Return (x, y) of the center of cell containing provided text 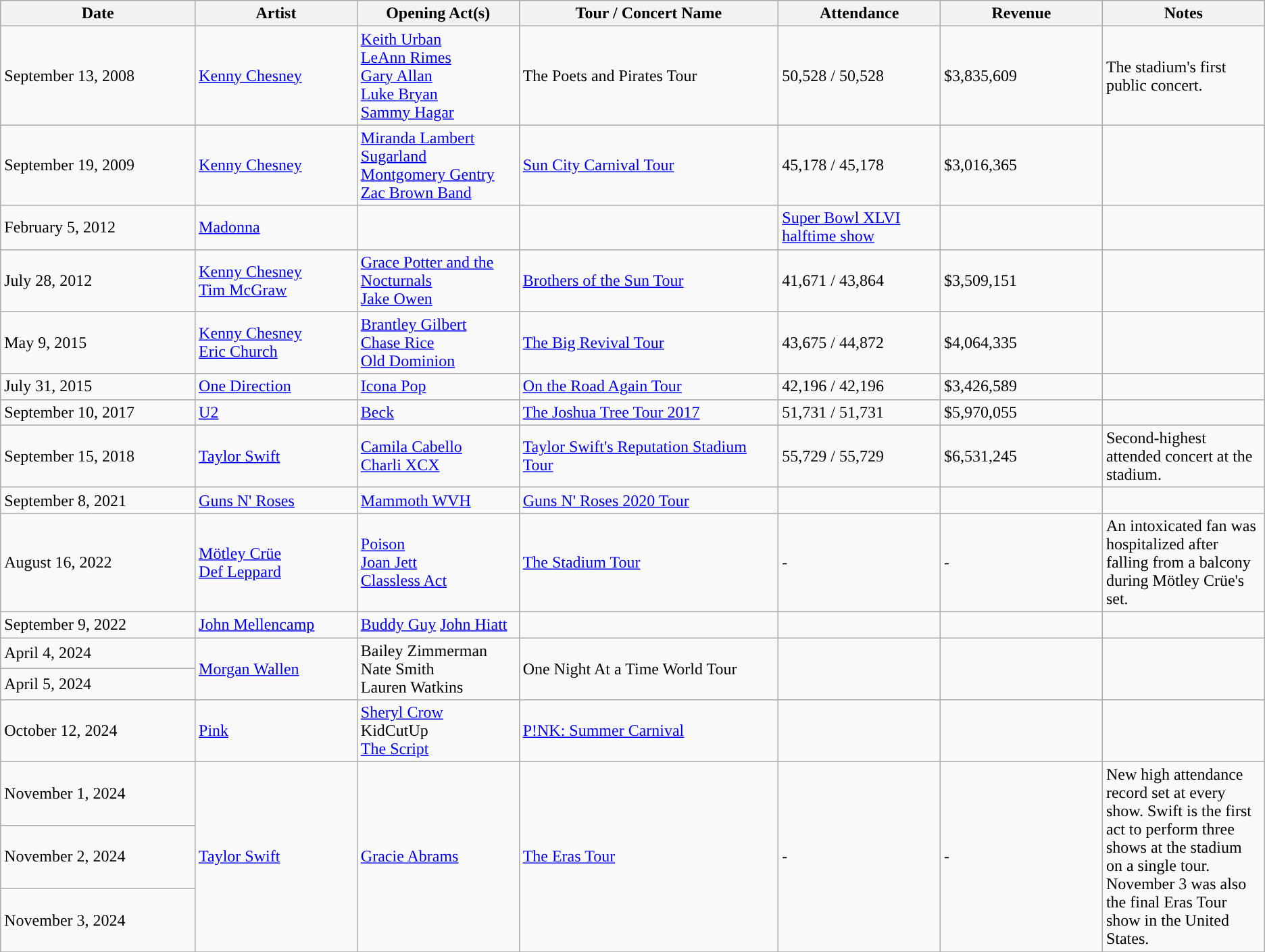
On the Road Again Tour (649, 386)
Date (98, 14)
Taylor Swift's Reputation Stadium Tour (649, 456)
November 2, 2024 (98, 857)
41,671 / 43,864 (860, 280)
U2 (276, 412)
Opening Act(s) (438, 14)
Artist (276, 14)
$5,970,055 (1022, 412)
April 4, 2024 (98, 653)
P!NK: Summer Carnival (649, 731)
The Stadium Tour (649, 562)
Brothers of the Sun Tour (649, 280)
February 5, 2012 (98, 227)
51,731 / 51,731 (860, 412)
Second-highest attended concert at the stadium. (1183, 456)
Pink (276, 731)
The Poets and Pirates Tour (649, 76)
Attendance (860, 14)
50,528 / 50,528 (860, 76)
One Night At a Time World Tour (649, 669)
September 13, 2008 (98, 76)
Gracie Abrams (438, 857)
Camila CabelloCharli XCX (438, 456)
Miranda LambertSugarlandMontgomery GentryZac Brown Band (438, 165)
Sun City Carnival Tour (649, 165)
$3,016,365 (1022, 165)
September 15, 2018 (98, 456)
Notes (1183, 14)
55,729 / 55,729 (860, 456)
Mötley Crüe Def Leppard (276, 562)
Icona Pop (438, 386)
43,675 / 44,872 (860, 343)
Mammoth WVH (438, 500)
The Big Revival Tour (649, 343)
PoisonJoan JettClassless Act (438, 562)
November 1, 2024 (98, 794)
Guns N' Roses (276, 500)
Guns N' Roses 2020 Tour (649, 500)
The stadium's first public concert. (1183, 76)
$3,426,589 (1022, 386)
October 12, 2024 (98, 731)
Buddy Guy John Hiatt (438, 624)
$6,531,245 (1022, 456)
The Joshua Tree Tour 2017 (649, 412)
$3,509,151 (1022, 280)
Brantley GilbertChase RiceOld Dominion (438, 343)
The Eras Tour (649, 857)
September 10, 2017 (98, 412)
August 16, 2022 (98, 562)
Kenny ChesneyEric Church (276, 343)
September 8, 2021 (98, 500)
$3,835,609 (1022, 76)
Super Bowl XLVI halftime show (860, 227)
Sheryl CrowKidCutUpThe Script (438, 731)
42,196 / 42,196 (860, 386)
Tour / Concert Name (649, 14)
Kenny ChesneyTim McGraw (276, 280)
John Mellencamp (276, 624)
One Direction (276, 386)
$4,064,335 (1022, 343)
An intoxicated fan was hospitalized after falling from a balcony during Mötley Crüe's set. (1183, 562)
July 28, 2012 (98, 280)
Beck (438, 412)
45,178 / 45,178 (860, 165)
Grace Potter and the NocturnalsJake Owen (438, 280)
Revenue (1022, 14)
Madonna (276, 227)
Morgan Wallen (276, 669)
April 5, 2024 (98, 684)
May 9, 2015 (98, 343)
November 3, 2024 (98, 920)
September 19, 2009 (98, 165)
September 9, 2022 (98, 624)
July 31, 2015 (98, 386)
Keith UrbanLeAnn RimesGary AllanLuke BryanSammy Hagar (438, 76)
Bailey ZimmermanNate SmithLauren Watkins (438, 669)
